Find where the given text appears and provide that cell's center as [X, Y] coordinate. 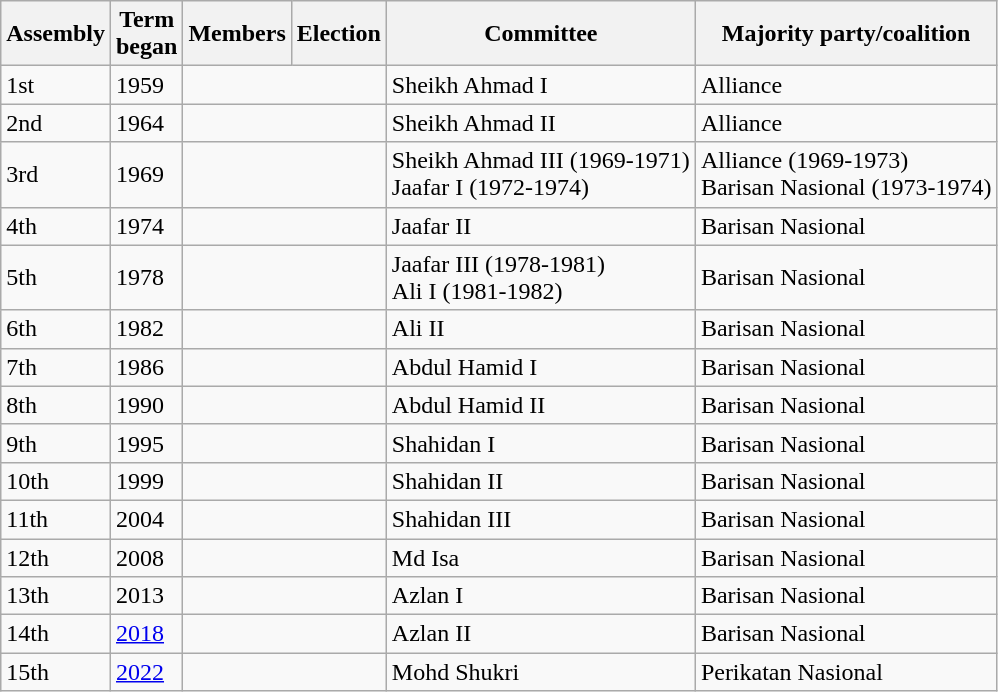
Shahidan II [540, 481]
4th [56, 226]
Shahidan III [540, 519]
1974 [146, 226]
1986 [146, 367]
2008 [146, 557]
1st [56, 85]
5th [56, 278]
1995 [146, 443]
7th [56, 367]
Abdul Hamid I [540, 367]
Sheikh Ahmad I [540, 85]
8th [56, 405]
1982 [146, 329]
11th [56, 519]
2nd [56, 123]
1964 [146, 123]
2004 [146, 519]
15th [56, 672]
6th [56, 329]
1959 [146, 85]
Mohd Shukri [540, 672]
14th [56, 634]
Election [338, 34]
Alliance (1969-1973)Barisan Nasional (1973-1974) [846, 174]
13th [56, 596]
12th [56, 557]
9th [56, 443]
Sheikh Ahmad II [540, 123]
2013 [146, 596]
Azlan II [540, 634]
3rd [56, 174]
Committee [540, 34]
Perikatan Nasional [846, 672]
1999 [146, 481]
Termbegan [146, 34]
Majority party/coalition [846, 34]
Assembly [56, 34]
2022 [146, 672]
Md Isa [540, 557]
Jaafar III (1978-1981)Ali I (1981-1982) [540, 278]
Members [237, 34]
Abdul Hamid II [540, 405]
1990 [146, 405]
Sheikh Ahmad III (1969-1971)Jaafar I (1972-1974) [540, 174]
2018 [146, 634]
Ali II [540, 329]
1978 [146, 278]
Shahidan I [540, 443]
10th [56, 481]
Jaafar II [540, 226]
1969 [146, 174]
Azlan I [540, 596]
